Pinpoint the cell where the given text exists, returning its [x, y] midpoint coordinate. 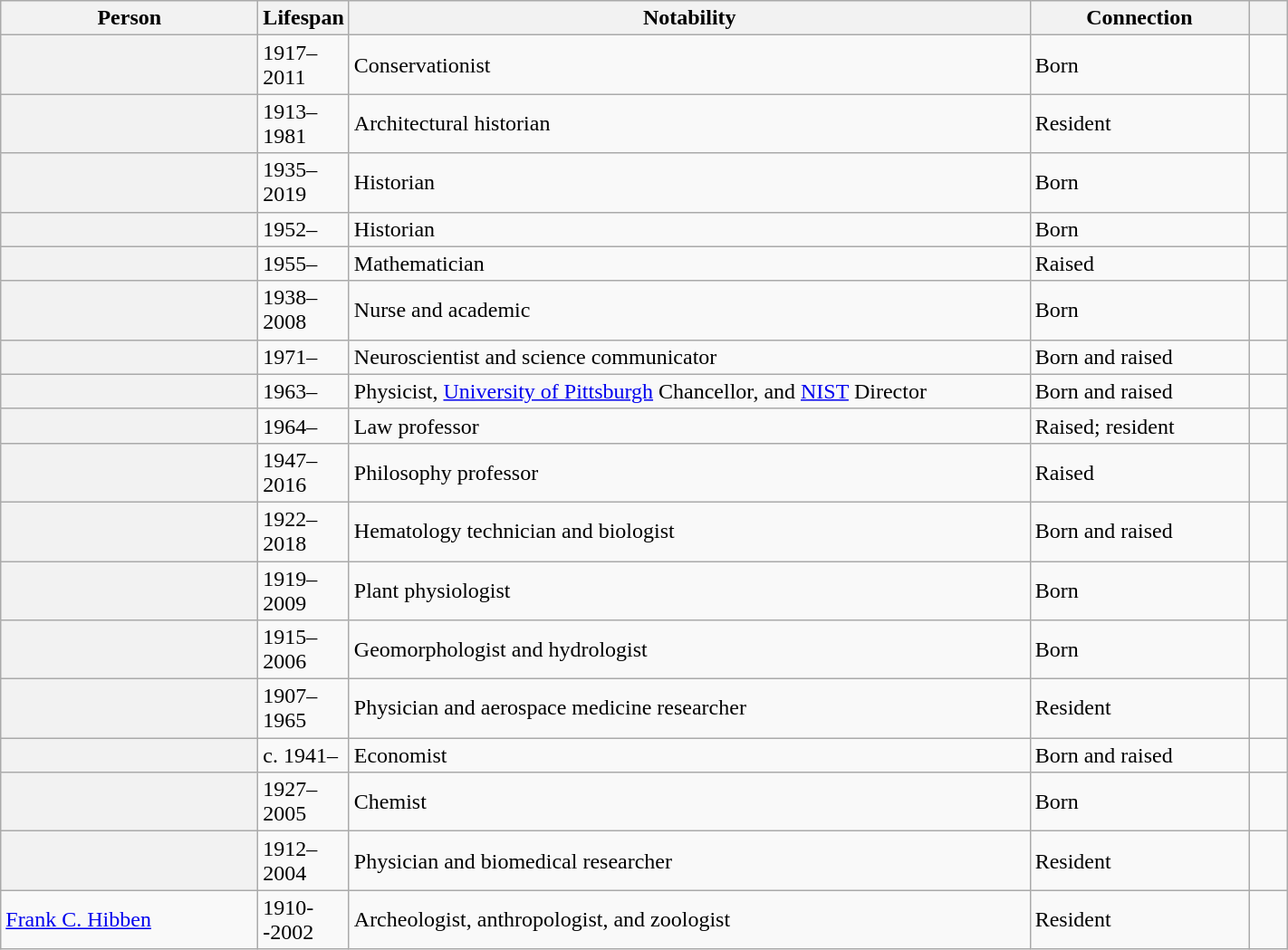
Notability [689, 18]
Plant physiologist [689, 590]
c. 1941– [303, 755]
Frank C. Hibben [130, 920]
Architectural historian [689, 123]
1927–2005 [303, 802]
Neuroscientist and science communicator [689, 357]
Physicist, University of Pittsburgh Chancellor, and NIST Director [689, 391]
Mathematician [689, 264]
1913–1981 [303, 123]
Conservationist [689, 65]
1912–2004 [303, 860]
Lifespan [303, 18]
1964– [303, 426]
Hematology technician and biologist [689, 531]
1907–1965 [303, 708]
Connection [1139, 18]
1963– [303, 391]
Chemist [689, 802]
Economist [689, 755]
Archeologist, anthropologist, and zoologist [689, 920]
Raised; resident [1139, 426]
1935–2019 [303, 183]
1915–2006 [303, 650]
Philosophy professor [689, 473]
Physician and biomedical researcher [689, 860]
1947–2016 [303, 473]
1910--2002 [303, 920]
Physician and aerospace medicine researcher [689, 708]
1922–2018 [303, 531]
1955– [303, 264]
1952– [303, 229]
Law professor [689, 426]
Person [130, 18]
1919–2009 [303, 590]
1971– [303, 357]
1938–2008 [303, 310]
Nurse and academic [689, 310]
Geomorphologist and hydrologist [689, 650]
1917–2011 [303, 65]
